Search for the cell housing the specified text and yield its (x, y) center coordinate. 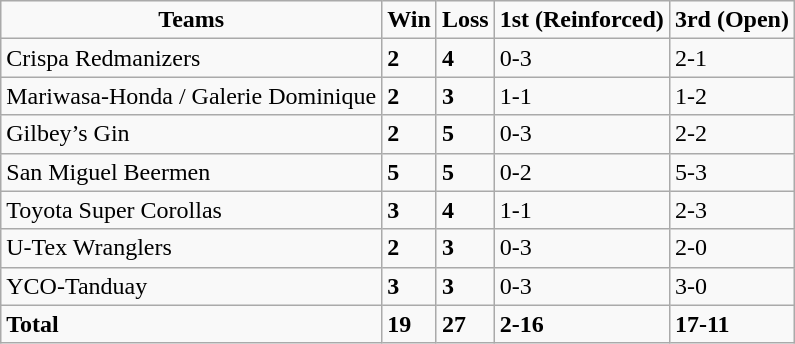
Toyota Super Corollas (192, 210)
2-16 (582, 324)
2-2 (732, 134)
U-Tex Wranglers (192, 248)
Loss (465, 20)
Gilbey’s Gin (192, 134)
17-11 (732, 324)
3rd (Open) (732, 20)
San Miguel Beermen (192, 172)
1-2 (732, 96)
0-2 (582, 172)
Win (410, 20)
YCO-Tanduay (192, 286)
Total (192, 324)
1st (Reinforced) (582, 20)
Teams (192, 20)
27 (465, 324)
Crispa Redmanizers (192, 58)
3-0 (732, 286)
Mariwasa-Honda / Galerie Dominique (192, 96)
2-3 (732, 210)
2-1 (732, 58)
5-3 (732, 172)
2-0 (732, 248)
19 (410, 324)
